Scan for the cell matching the given text and deliver its (X, Y) coordinate at center. 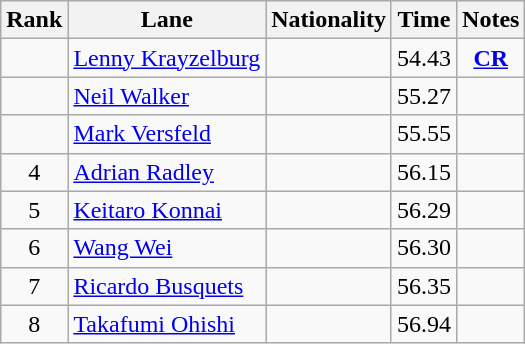
55.55 (424, 134)
55.27 (424, 96)
56.15 (424, 172)
Wang Wei (167, 248)
Rank (34, 20)
Lenny Krayzelburg (167, 58)
6 (34, 248)
Keitaro Konnai (167, 210)
4 (34, 172)
Ricardo Busquets (167, 286)
Time (424, 20)
56.35 (424, 286)
Mark Versfeld (167, 134)
Nationality (329, 20)
54.43 (424, 58)
Neil Walker (167, 96)
7 (34, 286)
Notes (491, 20)
56.29 (424, 210)
Takafumi Ohishi (167, 324)
Adrian Radley (167, 172)
56.30 (424, 248)
8 (34, 324)
5 (34, 210)
CR (491, 58)
56.94 (424, 324)
Lane (167, 20)
